Identify which cell holds the provided text, then report its (x, y) central coordinate. 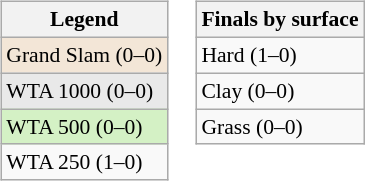
WTA 1000 (0–0) (84, 91)
Hard (1–0) (280, 55)
WTA 250 (1–0) (84, 162)
Grass (0–0) (280, 127)
Grand Slam (0–0) (84, 55)
Legend (84, 20)
Clay (0–0) (280, 91)
WTA 500 (0–0) (84, 127)
Finals by surface (280, 20)
